Determine the (x, y) coordinate at the center of the cell enclosing the given text.  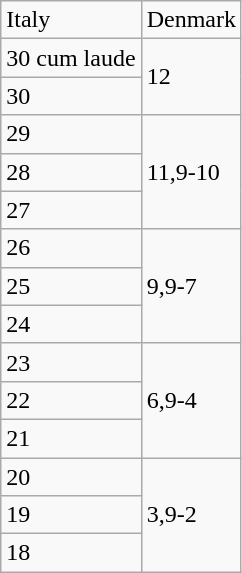
21 (71, 438)
19 (71, 515)
20 (71, 477)
24 (71, 324)
12 (191, 77)
Denmark (191, 20)
23 (71, 362)
27 (71, 210)
3,9-2 (191, 515)
11,9-10 (191, 172)
28 (71, 172)
18 (71, 553)
26 (71, 248)
9,9-7 (191, 286)
30 (71, 96)
22 (71, 400)
6,9-4 (191, 400)
25 (71, 286)
30 cum laude (71, 58)
Italy (71, 20)
29 (71, 134)
